Provide the (x, y) coordinate of the cell's center where the given text is located.  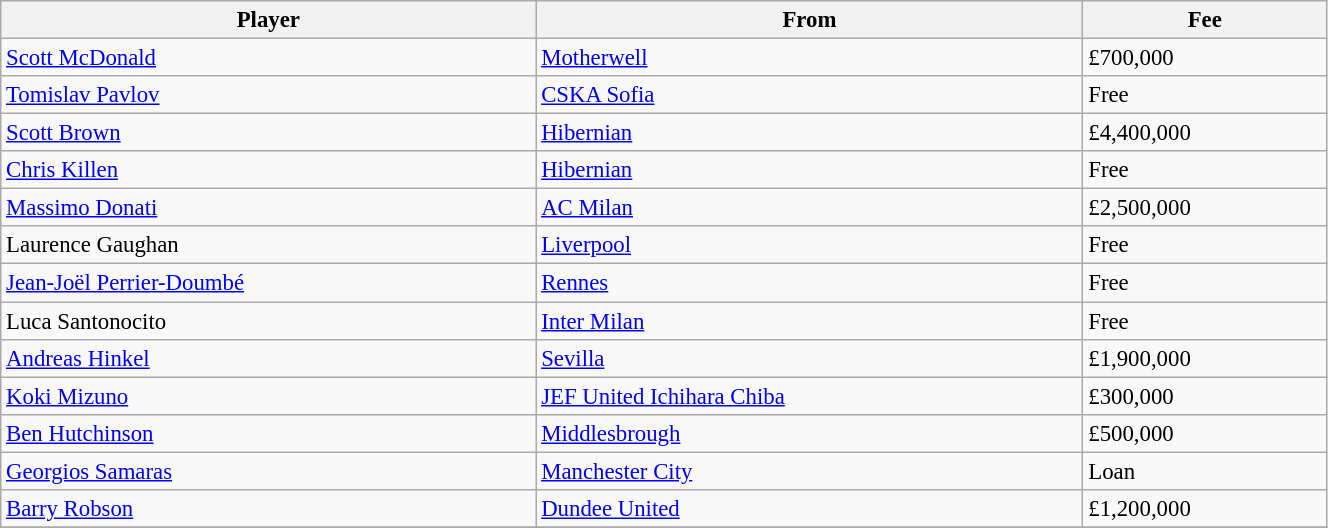
Chris Killen (268, 170)
AC Milan (810, 208)
£1,900,000 (1204, 358)
Inter Milan (810, 321)
From (810, 20)
Dundee United (810, 509)
Tomislav Pavlov (268, 95)
Motherwell (810, 58)
Georgios Samaras (268, 471)
£700,000 (1204, 58)
Loan (1204, 471)
Liverpool (810, 245)
Koki Mizuno (268, 396)
Laurence Gaughan (268, 245)
Rennes (810, 283)
Manchester City (810, 471)
£1,200,000 (1204, 509)
CSKA Sofia (810, 95)
JEF United Ichihara Chiba (810, 396)
Barry Robson (268, 509)
Scott McDonald (268, 58)
Sevilla (810, 358)
Massimo Donati (268, 208)
Andreas Hinkel (268, 358)
Jean-Joël Perrier-Doumbé (268, 283)
Scott Brown (268, 133)
Ben Hutchinson (268, 433)
Middlesbrough (810, 433)
£2,500,000 (1204, 208)
£300,000 (1204, 396)
£4,400,000 (1204, 133)
Luca Santonocito (268, 321)
Fee (1204, 20)
£500,000 (1204, 433)
Player (268, 20)
